Extract the (x, y) coordinate from the center of the cell holding the provided text.  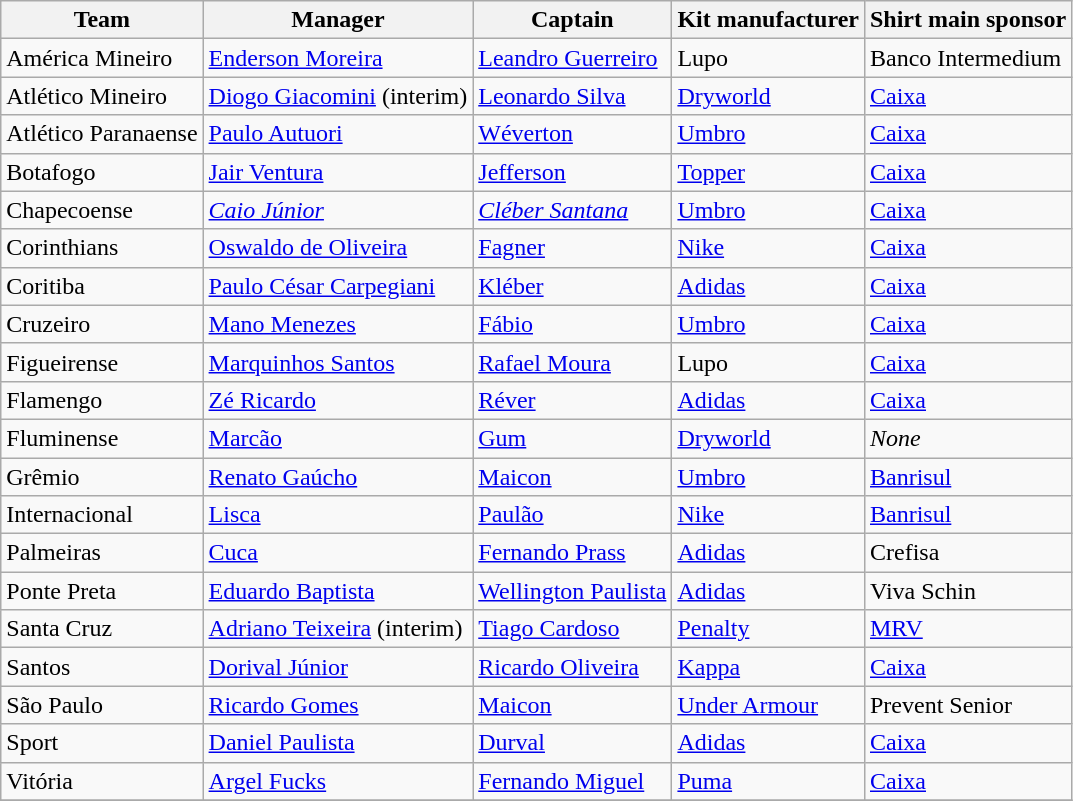
Zé Ricardo (338, 400)
Corinthians (102, 248)
Botafogo (102, 172)
Durval (572, 743)
Marcão (338, 438)
Paulo César Carpegiani (338, 286)
Fluminense (102, 438)
Captain (572, 20)
Tiago Cardoso (572, 629)
MRV (968, 629)
Banco Intermedium (968, 58)
Fernando Prass (572, 553)
Ponte Preta (102, 591)
Team (102, 20)
Wéverton (572, 134)
Cléber Santana (572, 210)
Oswaldo de Oliveira (338, 248)
Ricardo Oliveira (572, 667)
Puma (768, 781)
São Paulo (102, 705)
Palmeiras (102, 553)
Leandro Guerreiro (572, 58)
Santos (102, 667)
Jefferson (572, 172)
Paulo Autuori (338, 134)
Kléber (572, 286)
Sport (102, 743)
Cuca (338, 553)
Diogo Giacomini (interim) (338, 96)
Gum (572, 438)
Rafael Moura (572, 362)
Under Armour (768, 705)
Atlético Paranaense (102, 134)
Flamengo (102, 400)
Jair Ventura (338, 172)
Ricardo Gomes (338, 705)
Topper (768, 172)
Eduardo Baptista (338, 591)
None (968, 438)
Caio Júnior (338, 210)
Daniel Paulista (338, 743)
Kappa (768, 667)
Coritiba (102, 286)
Leonardo Silva (572, 96)
Vitória (102, 781)
Lisca (338, 515)
Crefisa (968, 553)
Marquinhos Santos (338, 362)
Chapecoense (102, 210)
Kit manufacturer (768, 20)
Grêmio (102, 477)
Réver (572, 400)
Santa Cruz (102, 629)
Enderson Moreira (338, 58)
Adriano Teixeira (interim) (338, 629)
Paulão (572, 515)
Figueirense (102, 362)
Manager (338, 20)
Atlético Mineiro (102, 96)
Dorival Júnior (338, 667)
América Mineiro (102, 58)
Fernando Miguel (572, 781)
Viva Schin (968, 591)
Argel Fucks (338, 781)
Fagner (572, 248)
Internacional (102, 515)
Shirt main sponsor (968, 20)
Prevent Senior (968, 705)
Fábio (572, 324)
Cruzeiro (102, 324)
Wellington Paulista (572, 591)
Mano Menezes (338, 324)
Penalty (768, 629)
Renato Gaúcho (338, 477)
